Identify which cell holds the provided text, then report its (X, Y) central coordinate. 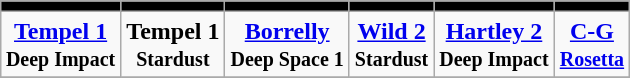
BorrellyDeep Space 1 (287, 44)
Tempel 1Deep Impact (60, 44)
Tempel 1Stardust (173, 44)
C-GRosetta (592, 44)
Hartley 2Deep Impact (494, 44)
Wild 2Stardust (391, 44)
